For the text-containing cell, return its midpoint in (x, y) coordinate format. 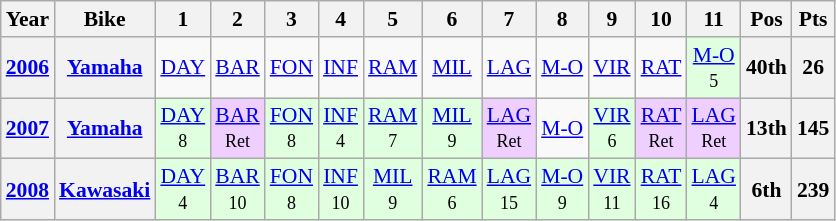
VIR6 (612, 128)
MIL (452, 68)
8 (562, 19)
VIR11 (612, 190)
LAG15 (509, 190)
2 (238, 19)
40th (766, 68)
INF4 (340, 128)
2008 (28, 190)
RAM (392, 68)
10 (662, 19)
BAR10 (238, 190)
239 (814, 190)
INF10 (340, 190)
2007 (28, 128)
BARRet (238, 128)
11 (713, 19)
145 (814, 128)
13th (766, 128)
Pos (766, 19)
RATRet (662, 128)
FON (292, 68)
2006 (28, 68)
9 (612, 19)
6 (452, 19)
26 (814, 68)
VIR (612, 68)
Pts (814, 19)
RAT16 (662, 190)
DAY8 (182, 128)
DAY (182, 68)
LAG4 (713, 190)
Bike (104, 19)
RAT (662, 68)
INF (340, 68)
6th (766, 190)
RAM7 (392, 128)
M-O5 (713, 68)
M-O9 (562, 190)
3 (292, 19)
RAM6 (452, 190)
7 (509, 19)
Year (28, 19)
LAG (509, 68)
1 (182, 19)
BAR (238, 68)
Kawasaki (104, 190)
DAY4 (182, 190)
4 (340, 19)
5 (392, 19)
